Provide the (x, y) coordinate of the cell's center where the given text is located.  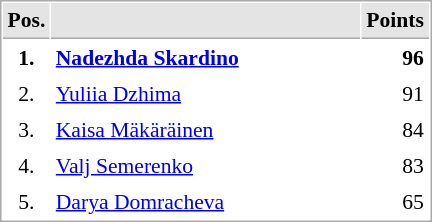
Darya Domracheva (206, 201)
96 (396, 57)
Yuliia Dzhima (206, 93)
3. (26, 129)
83 (396, 165)
5. (26, 201)
91 (396, 93)
Valj Semerenko (206, 165)
65 (396, 201)
84 (396, 129)
4. (26, 165)
Points (396, 21)
Kaisa Mäkäräinen (206, 129)
Nadezhda Skardino (206, 57)
1. (26, 57)
2. (26, 93)
Pos. (26, 21)
